Return the [X, Y] coordinate for the center point of the cell that contains the specified text.  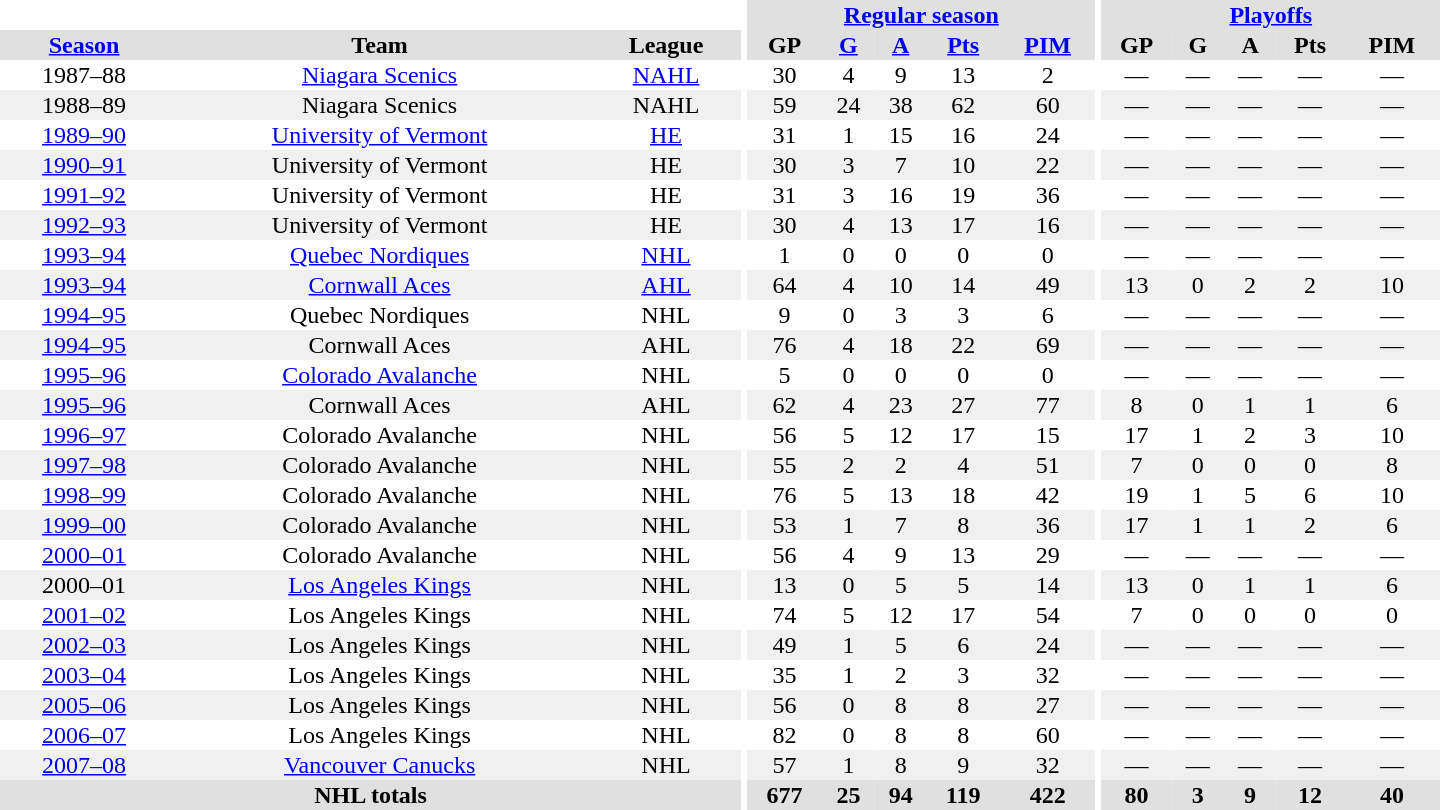
42 [1048, 495]
Vancouver Canucks [380, 765]
1989–90 [84, 135]
29 [1048, 555]
2005–06 [84, 705]
38 [901, 105]
2006–07 [84, 735]
677 [784, 795]
69 [1048, 345]
35 [784, 675]
57 [784, 765]
53 [784, 525]
94 [901, 795]
1997–98 [84, 465]
Regular season [922, 15]
59 [784, 105]
77 [1048, 405]
55 [784, 465]
2002–03 [84, 645]
82 [784, 735]
2003–04 [84, 675]
Season [84, 45]
80 [1136, 795]
54 [1048, 615]
40 [1392, 795]
1996–97 [84, 435]
25 [848, 795]
Playoffs [1270, 15]
Team [380, 45]
1992–93 [84, 225]
119 [964, 795]
64 [784, 285]
51 [1048, 465]
1988–89 [84, 105]
1998–99 [84, 495]
League [666, 45]
2007–08 [84, 765]
1999–00 [84, 525]
NHL totals [370, 795]
2001–02 [84, 615]
422 [1048, 795]
23 [901, 405]
74 [784, 615]
1990–91 [84, 165]
1987–88 [84, 75]
1991–92 [84, 195]
